Detect which cell encompasses the target text, then output its (X, Y) center coordinate. 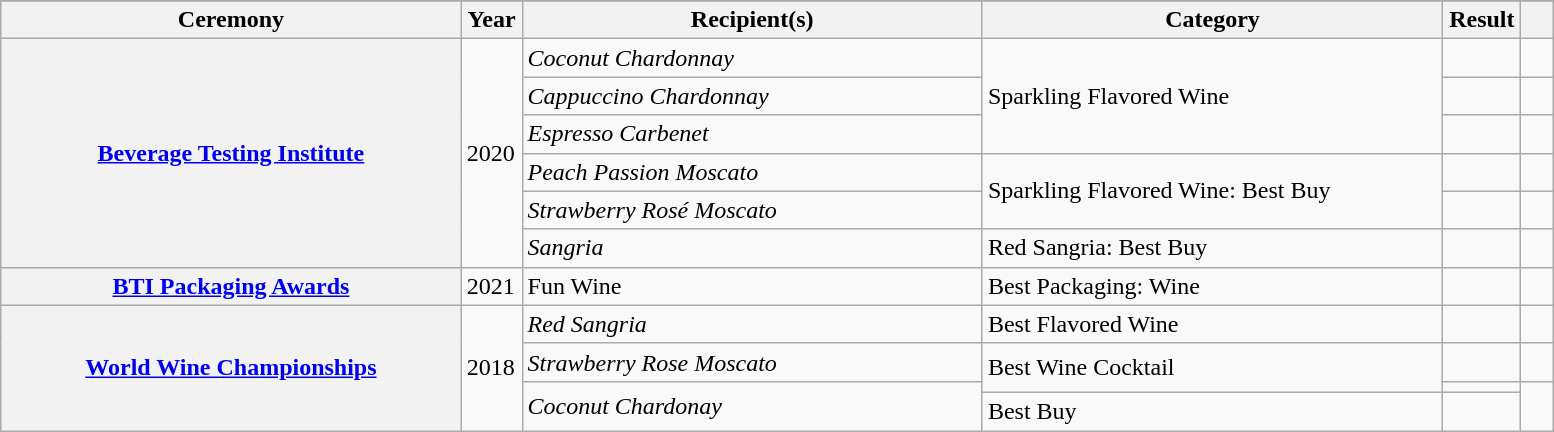
Best Flavored Wine (1212, 324)
2020 (492, 153)
2018 (492, 368)
Peach Passion Moscato (752, 172)
Recipient(s) (752, 20)
Beverage Testing Institute (231, 153)
Sangria (752, 248)
Best Wine Cocktail (1212, 368)
2021 (492, 286)
Coconut Chardonnay (752, 58)
Result (1482, 20)
Sparkling Flavored Wine: Best Buy (1212, 191)
Best Buy (1212, 411)
Best Packaging: Wine (1212, 286)
Strawberry Rose Moscato (752, 362)
Category (1212, 20)
Sparkling Flavored Wine (1212, 96)
Cappuccino Chardonnay (752, 96)
BTI Packaging Awards (231, 286)
Espresso Carbenet (752, 134)
Strawberry Rosé Moscato (752, 210)
Red Sangria (752, 324)
Red Sangria: Best Buy (1212, 248)
Year (492, 20)
World Wine Championships (231, 368)
Ceremony (231, 20)
Coconut Chardonay (752, 406)
Fun Wine (752, 286)
